Provide the (X, Y) coordinate of the cell's center where the given text is located.  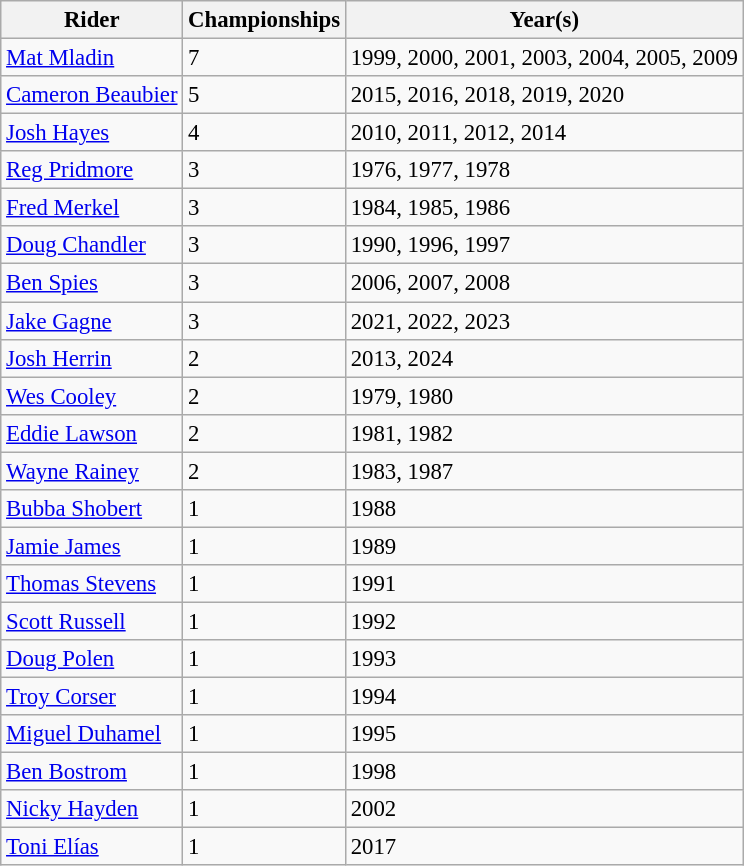
Year(s) (544, 20)
Wayne Rainey (92, 471)
Doug Polen (92, 659)
Miguel Duhamel (92, 734)
1989 (544, 546)
Toni Elías (92, 847)
1993 (544, 659)
Jake Gagne (92, 321)
Bubba Shobert (92, 509)
2021, 2022, 2023 (544, 321)
1976, 1977, 1978 (544, 170)
Josh Hayes (92, 133)
2006, 2007, 2008 (544, 283)
Troy Corser (92, 697)
1984, 1985, 1986 (544, 208)
1992 (544, 621)
2010, 2011, 2012, 2014 (544, 133)
Scott Russell (92, 621)
Eddie Lawson (92, 433)
1991 (544, 584)
2015, 2016, 2018, 2019, 2020 (544, 95)
Nicky Hayden (92, 809)
Thomas Stevens (92, 584)
Cameron Beaubier (92, 95)
Doug Chandler (92, 245)
1981, 1982 (544, 433)
Josh Herrin (92, 358)
1995 (544, 734)
Ben Bostrom (92, 772)
1979, 1980 (544, 396)
2002 (544, 809)
Mat Mladin (92, 58)
Jamie James (92, 546)
Ben Spies (92, 283)
Championships (264, 20)
1998 (544, 772)
1983, 1987 (544, 471)
1999, 2000, 2001, 2003, 2004, 2005, 2009 (544, 58)
Wes Cooley (92, 396)
1994 (544, 697)
Rider (92, 20)
1988 (544, 509)
Fred Merkel (92, 208)
7 (264, 58)
5 (264, 95)
Reg Pridmore (92, 170)
2013, 2024 (544, 358)
4 (264, 133)
2017 (544, 847)
1990, 1996, 1997 (544, 245)
